Pinpoint the cell where the given text exists, returning its [x, y] midpoint coordinate. 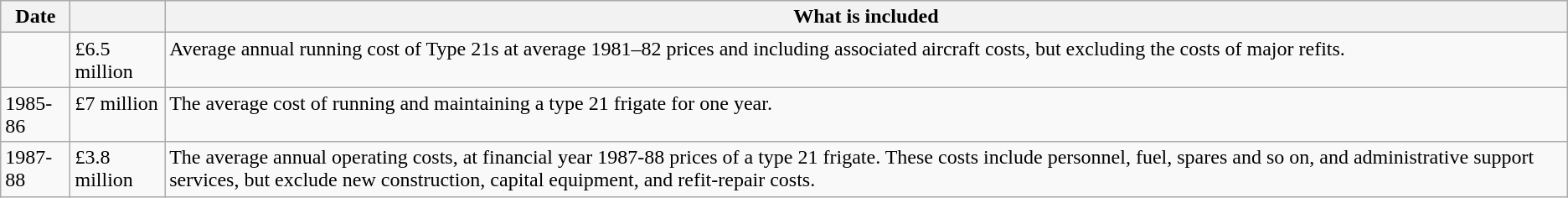
Average annual running cost of Type 21s at average 1981–82 prices and including associated aircraft costs, but excluding the costs of major refits. [866, 60]
Date [35, 17]
£3.8 million [117, 169]
1987-88 [35, 169]
1985-86 [35, 114]
The average cost of running and maintaining a type 21 frigate for one year. [866, 114]
£7 million [117, 114]
£6.5 million [117, 60]
What is included [866, 17]
